Identify which cell holds the provided text, then report its [x, y] central coordinate. 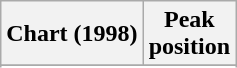
Chart (1998) [72, 34]
Peakposition [189, 34]
